Identify which cell holds the provided text, then report its [X, Y] central coordinate. 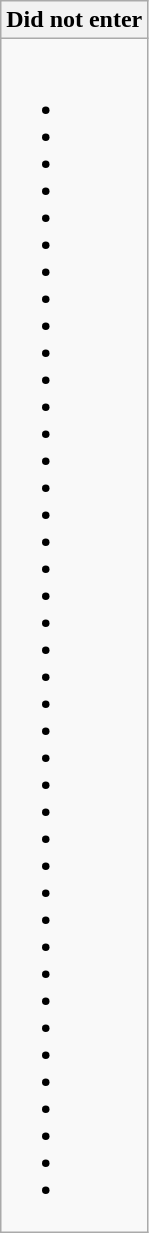
Did not enter [74, 20]
